For the text-containing cell, return its midpoint in (X, Y) coordinate format. 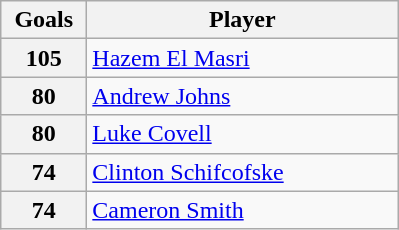
105 (44, 58)
Goals (44, 20)
Cameron Smith (242, 210)
Clinton Schifcofske (242, 172)
Player (242, 20)
Andrew Johns (242, 96)
Luke Covell (242, 134)
Hazem El Masri (242, 58)
